Find where the given text appears and provide that cell's center as (x, y) coordinate. 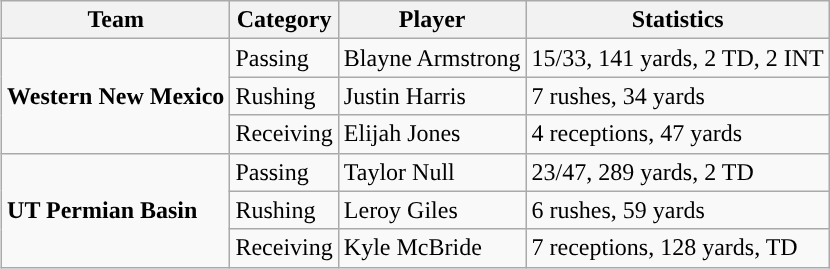
UT Permian Basin (116, 210)
Western New Mexico (116, 96)
6 rushes, 59 yards (678, 210)
Blayne Armstrong (432, 58)
4 receptions, 47 yards (678, 134)
Justin Harris (432, 96)
Team (116, 20)
Elijah Jones (432, 134)
Leroy Giles (432, 210)
15/33, 141 yards, 2 TD, 2 INT (678, 58)
7 receptions, 128 yards, TD (678, 248)
Player (432, 20)
7 rushes, 34 yards (678, 96)
Statistics (678, 20)
Category (284, 20)
23/47, 289 yards, 2 TD (678, 172)
Kyle McBride (432, 248)
Taylor Null (432, 172)
